Return the [X, Y] coordinate for the center point of the cell that contains the specified text.  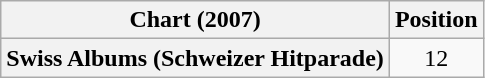
Chart (2007) [196, 20]
12 [436, 58]
Position [436, 20]
Swiss Albums (Schweizer Hitparade) [196, 58]
